Return (x, y) of the center of cell containing provided text 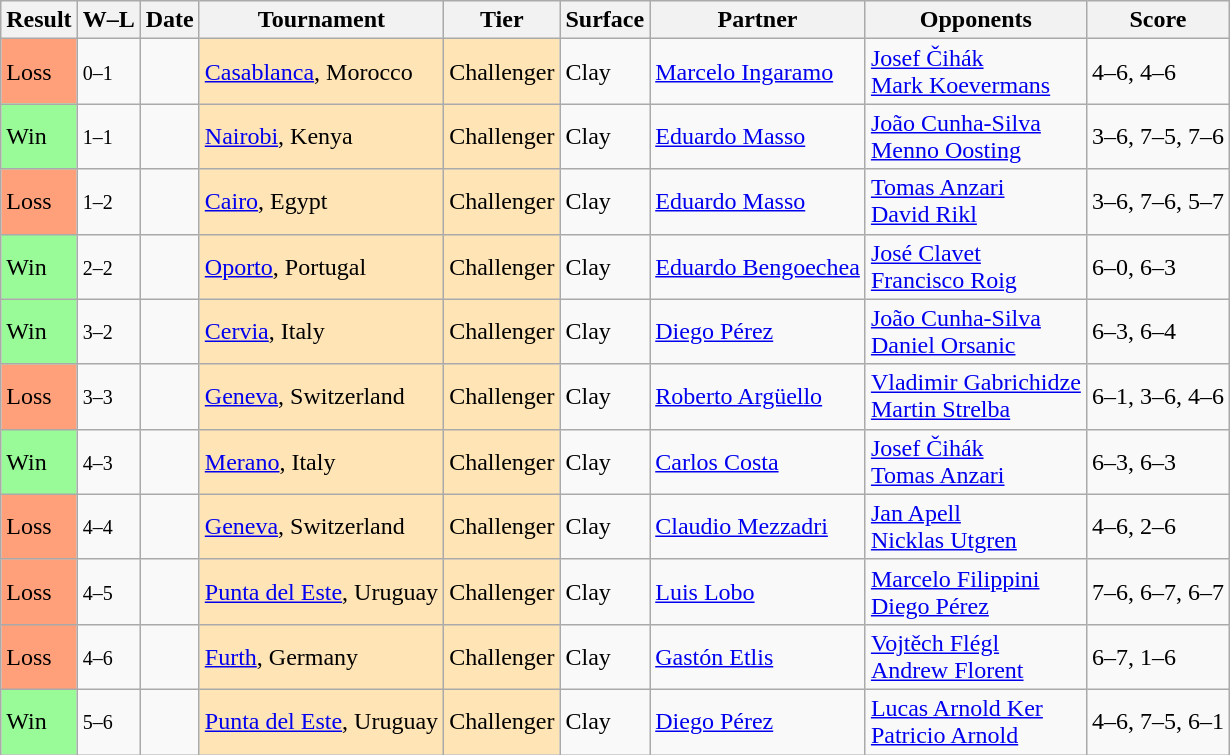
2–2 (108, 266)
Marcelo Filippini Diego Pérez (976, 592)
Vladimir Gabrichidze Martin Strelba (976, 396)
Cairo, Egypt (321, 202)
4–5 (108, 592)
Surface (605, 20)
6–7, 1–6 (1158, 656)
Luis Lobo (758, 592)
Tier (502, 20)
1–1 (108, 136)
6–0, 6–3 (1158, 266)
Josef Čihák Mark Koevermans (976, 72)
4–6, 7–5, 6–1 (1158, 722)
Marcelo Ingaramo (758, 72)
4–6, 2–6 (1158, 526)
Result (39, 20)
0–1 (108, 72)
Carlos Costa (758, 462)
4–6 (108, 656)
Tomas Anzari David Rikl (976, 202)
Tournament (321, 20)
Opponents (976, 20)
Lucas Arnold Ker Patricio Arnold (976, 722)
Eduardo Bengoechea (758, 266)
Gastón Etlis (758, 656)
3–2 (108, 332)
6–1, 3–6, 4–6 (1158, 396)
João Cunha-Silva Menno Oosting (976, 136)
Partner (758, 20)
Oporto, Portugal (321, 266)
W–L (108, 20)
Claudio Mezzadri (758, 526)
3–6, 7–5, 7–6 (1158, 136)
1–2 (108, 202)
4–3 (108, 462)
Roberto Argüello (758, 396)
Cervia, Italy (321, 332)
6–3, 6–3 (1158, 462)
5–6 (108, 722)
Vojtěch Flégl Andrew Florent (976, 656)
Jan Apell Nicklas Utgren (976, 526)
Score (1158, 20)
Nairobi, Kenya (321, 136)
Casablanca, Morocco (321, 72)
José Clavet Francisco Roig (976, 266)
3–3 (108, 396)
João Cunha-Silva Daniel Orsanic (976, 332)
Date (170, 20)
Josef Čihák Tomas Anzari (976, 462)
7–6, 6–7, 6–7 (1158, 592)
Furth, Germany (321, 656)
Merano, Italy (321, 462)
6–3, 6–4 (1158, 332)
4–6, 4–6 (1158, 72)
4–4 (108, 526)
3–6, 7–6, 5–7 (1158, 202)
